Capture the cell that displays the provided text and extract its [X, Y] central coordinate. 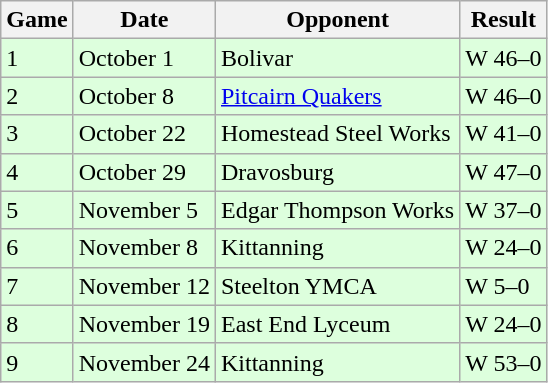
Edgar Thompson Works [337, 210]
W 53–0 [504, 362]
9 [37, 362]
4 [37, 172]
Date [144, 20]
W 41–0 [504, 134]
Result [504, 20]
8 [37, 324]
November 12 [144, 286]
Opponent [337, 20]
East End Lyceum [337, 324]
5 [37, 210]
October 1 [144, 58]
October 22 [144, 134]
2 [37, 96]
6 [37, 248]
W 5–0 [504, 286]
November 8 [144, 248]
Steelton YMCA [337, 286]
Bolivar [337, 58]
October 8 [144, 96]
November 5 [144, 210]
Dravosburg [337, 172]
Homestead Steel Works [337, 134]
W 47–0 [504, 172]
Game [37, 20]
November 19 [144, 324]
7 [37, 286]
3 [37, 134]
Pitcairn Quakers [337, 96]
November 24 [144, 362]
W 37–0 [504, 210]
1 [37, 58]
October 29 [144, 172]
